Scan for the cell matching the given text and deliver its (x, y) coordinate at center. 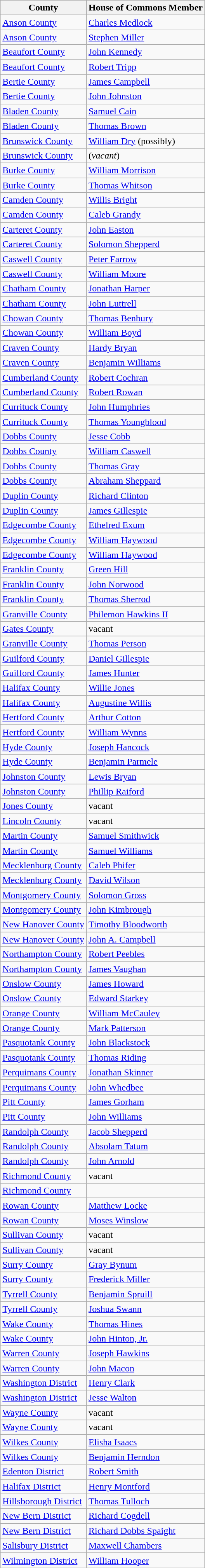
Henry Clark (145, 1383)
John Easton (145, 230)
John Macon (145, 1368)
County (43, 8)
John A. Campbell (145, 939)
James Hunter (145, 673)
Ethelred Exum (145, 525)
Gates County (43, 629)
David Wilson (145, 880)
Joseph Hawkins (145, 1353)
Samuel Smithwick (145, 836)
Jonathan Harper (145, 289)
Thomas Benbury (145, 318)
John Hinton, Jr. (145, 1338)
William Dry (possibly) (145, 141)
John Arnold (145, 1161)
William Morrison (145, 170)
Thomas Gray (145, 466)
Edward Starkey (145, 998)
Mark Patterson (145, 1028)
Absolam Tatum (145, 1146)
Joseph Hancock (145, 747)
James Gillespie (145, 510)
Thomas Tulloch (145, 1501)
Robert Cochran (145, 377)
Edenton District (43, 1472)
Gray Bynum (145, 1265)
James Campbell (145, 82)
Wilmington District (43, 1560)
Benjamin Herndon (145, 1457)
Thomas Riding (145, 1058)
Henry Montford (145, 1486)
John Williams (145, 1117)
John Blackstock (145, 1043)
Thomas Brown (145, 126)
Thomas Hines (145, 1324)
Jesse Cobb (145, 437)
Samuel Williams (145, 850)
William Caswell (145, 451)
James Gorham (145, 1102)
Robert Tripp (145, 67)
John Johnston (145, 96)
Willie Jones (145, 688)
William Hooper (145, 1560)
Lewis Bryan (145, 777)
Thomas Whitson (145, 185)
Samuel Cain (145, 111)
Thomas Sherrod (145, 599)
Phillip Raiford (145, 791)
Richard Cogdell (145, 1516)
Richard Clinton (145, 496)
James Vaughan (145, 969)
William Boyd (145, 333)
Robert Rowan (145, 392)
Jesse Walton (145, 1398)
Thomas Person (145, 643)
Joshua Swann (145, 1309)
Lincoln County (43, 821)
Benjamin Williams (145, 362)
John Norwood (145, 584)
Abraham Sheppard (145, 481)
House of Commons Member (145, 8)
Daniel Gillespie (145, 659)
Robert Smith (145, 1472)
Matthew Locke (145, 1206)
Moses Winslow (145, 1220)
Richard Dobbs Spaight (145, 1531)
Philemon Hawkins II (145, 614)
Benjamin Spruill (145, 1294)
Halifax District (43, 1486)
John Kennedy (145, 52)
Green Hill (145, 570)
Willis Bright (145, 200)
Charles Medlock (145, 23)
Solomon Shepperd (145, 244)
Thomas Youngblood (145, 422)
Caleb Phifer (145, 865)
Caleb Grandy (145, 215)
Arthur Cotton (145, 718)
Peter Farrow (145, 259)
Elisha Isaacs (145, 1442)
Hillsborough District (43, 1501)
James Howard (145, 984)
Solomon Gross (145, 895)
Salisbury District (43, 1545)
John Luttrell (145, 303)
Robert Peebles (145, 954)
William Wynns (145, 732)
John Humphries (145, 407)
John Whedbee (145, 1087)
Maxwell Chambers (145, 1545)
Benjamin Parmele (145, 762)
Augustine Willis (145, 703)
William Moore (145, 274)
John Kimbrough (145, 910)
Hardy Bryan (145, 348)
William McCauley (145, 1013)
(vacant) (145, 155)
Timothy Bloodworth (145, 925)
Jacob Shepperd (145, 1132)
Stephen Miller (145, 37)
Frederick Miller (145, 1279)
Jones County (43, 806)
Jonathan Skinner (145, 1072)
